Determine the (x, y) coordinate at the center of the cell enclosing the given text.  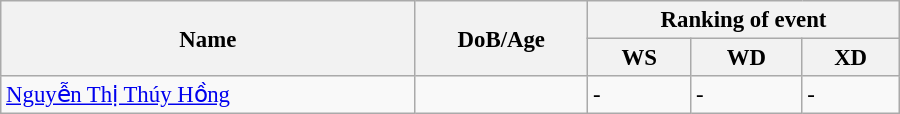
XD (850, 58)
Ranking of event (744, 20)
Name (208, 38)
Nguyễn Thị Thúy Hồng (208, 95)
WD (746, 58)
DoB/Age (502, 38)
WS (640, 58)
